Scan for the cell matching the given text and deliver its [X, Y] coordinate at center. 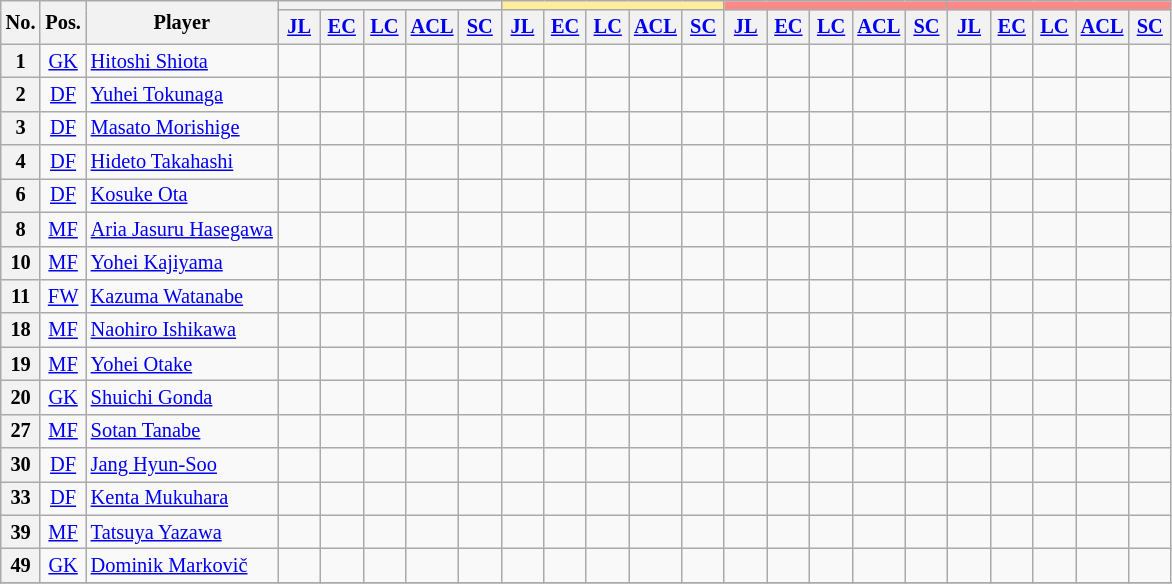
Sotan Tanabe [182, 431]
3 [21, 128]
39 [21, 532]
10 [21, 263]
No. [21, 22]
Hideto Takahashi [182, 162]
Dominik Markovič [182, 565]
Masato Morishige [182, 128]
Shuichi Gonda [182, 397]
49 [21, 565]
Yohei Kajiyama [182, 263]
Aria Jasuru Hasegawa [182, 229]
Kenta Mukuhara [182, 498]
Kosuke Ota [182, 195]
Kazuma Watanabe [182, 296]
11 [21, 296]
FW [62, 296]
Hitoshi Shiota [182, 61]
8 [21, 229]
33 [21, 498]
30 [21, 465]
18 [21, 330]
Yuhei Tokunaga [182, 94]
4 [21, 162]
6 [21, 195]
1 [21, 61]
Tatsuya Yazawa [182, 532]
Player [182, 22]
Yohei Otake [182, 364]
Naohiro Ishikawa [182, 330]
27 [21, 431]
19 [21, 364]
20 [21, 397]
Pos. [62, 22]
2 [21, 94]
Jang Hyun-Soo [182, 465]
